Search for the cell housing the specified text and yield its (x, y) center coordinate. 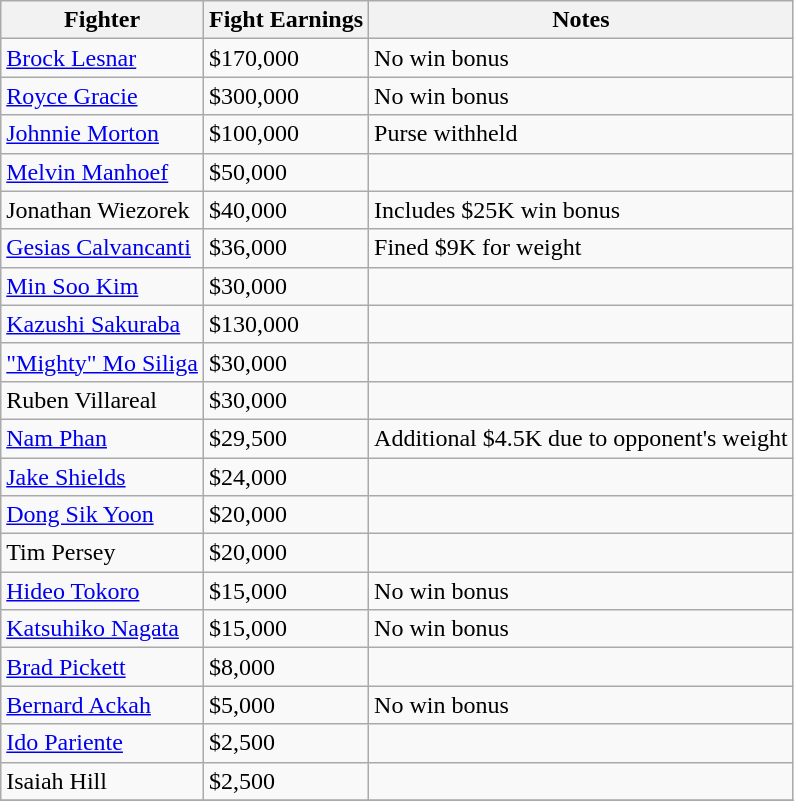
Fined $9K for weight (582, 248)
"Mighty" Mo Siliga (102, 362)
Bernard Ackah (102, 705)
Jake Shields (102, 477)
$5,000 (286, 705)
Fighter (102, 20)
Johnnie Morton (102, 134)
Kazushi Sakuraba (102, 324)
Jonathan Wiezorek (102, 210)
$130,000 (286, 324)
Purse withheld (582, 134)
Isaiah Hill (102, 781)
$300,000 (286, 96)
Min Soo Kim (102, 286)
$24,000 (286, 477)
Ruben Villareal (102, 400)
$36,000 (286, 248)
Additional $4.5K due to opponent's weight (582, 438)
Katsuhiko Nagata (102, 629)
Fight Earnings (286, 20)
Royce Gracie (102, 96)
Ido Pariente (102, 743)
Dong Sik Yoon (102, 515)
Includes $25K win bonus (582, 210)
Melvin Manhoef (102, 172)
$170,000 (286, 58)
Nam Phan (102, 438)
$8,000 (286, 667)
$100,000 (286, 134)
Brad Pickett (102, 667)
Hideo Tokoro (102, 591)
$50,000 (286, 172)
Tim Persey (102, 553)
$29,500 (286, 438)
Notes (582, 20)
Gesias Calvancanti (102, 248)
Brock Lesnar (102, 58)
$40,000 (286, 210)
